Find where the given text appears and provide that cell's center as (X, Y) coordinate. 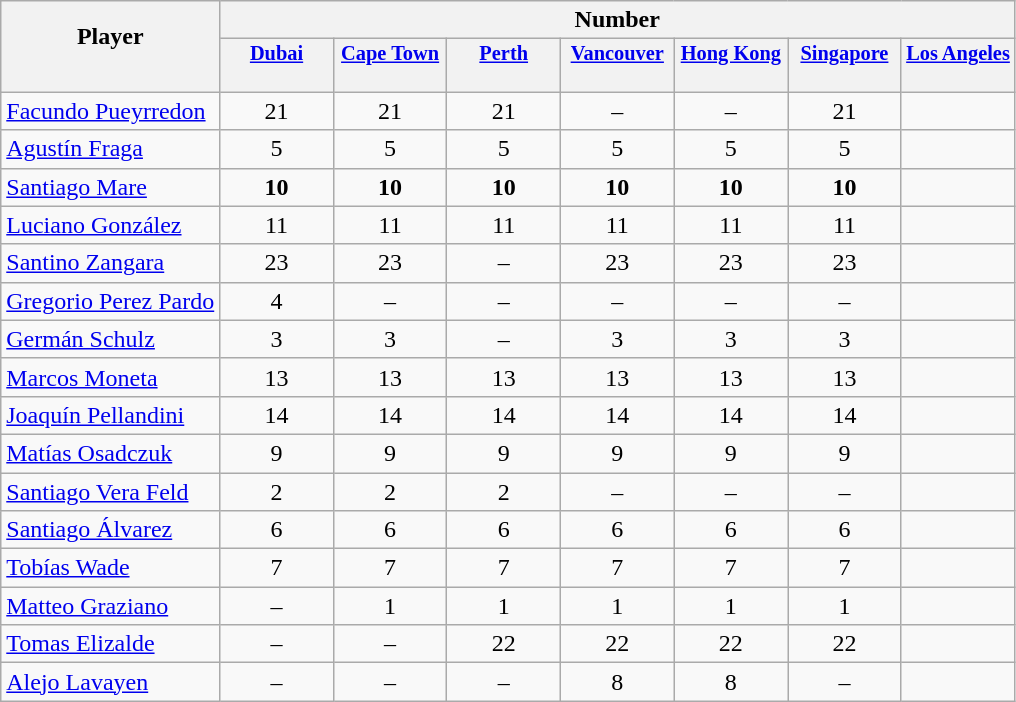
Santiago Vera Feld (110, 491)
Santiago Mare (110, 187)
4 (277, 301)
Vancouver (617, 54)
Hong Kong (731, 54)
Santino Zangara (110, 263)
Matteo Graziano (110, 606)
Number (618, 20)
Facundo Pueyrredon (110, 111)
Player (110, 36)
Joaquín Pellandini (110, 415)
Marcos Moneta (110, 377)
Germán Schulz (110, 339)
Perth (504, 54)
Singapore (845, 54)
Tomas Elizalde (110, 644)
Santiago Álvarez (110, 530)
Dubai (277, 54)
Agustín Fraga (110, 149)
Matías Osadczuk (110, 453)
Luciano González (110, 225)
Cape Town (390, 54)
Tobías Wade (110, 568)
Los Angeles (958, 54)
Gregorio Perez Pardo (110, 301)
Alejo Lavayen (110, 682)
